Return (x, y) of the center of cell containing provided text 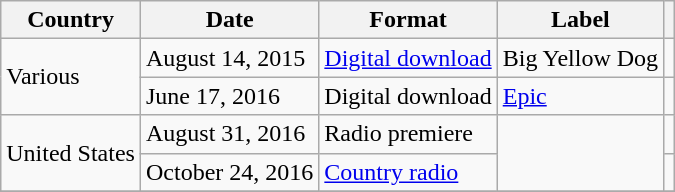
August 31, 2016 (229, 134)
Country radio (408, 172)
United States (71, 153)
Radio premiere (408, 134)
Country (71, 20)
October 24, 2016 (229, 172)
August 14, 2015 (229, 58)
Format (408, 20)
Epic (580, 96)
Big Yellow Dog (580, 58)
June 17, 2016 (229, 96)
Various (71, 77)
Label (580, 20)
Date (229, 20)
